Capture the cell that displays the provided text and extract its [x, y] central coordinate. 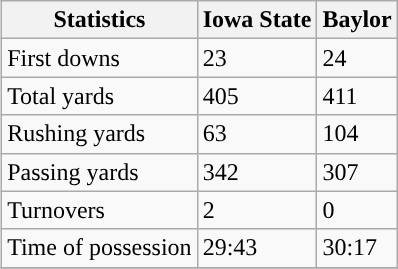
Statistics [100, 20]
First downs [100, 58]
342 [257, 172]
0 [357, 210]
29:43 [257, 248]
411 [357, 96]
Turnovers [100, 210]
Passing yards [100, 172]
Rushing yards [100, 134]
104 [357, 134]
23 [257, 58]
Time of possession [100, 248]
2 [257, 210]
Baylor [357, 20]
63 [257, 134]
405 [257, 96]
24 [357, 58]
Iowa State [257, 20]
30:17 [357, 248]
307 [357, 172]
Total yards [100, 96]
